Scan for the cell matching the given text and deliver its [x, y] coordinate at center. 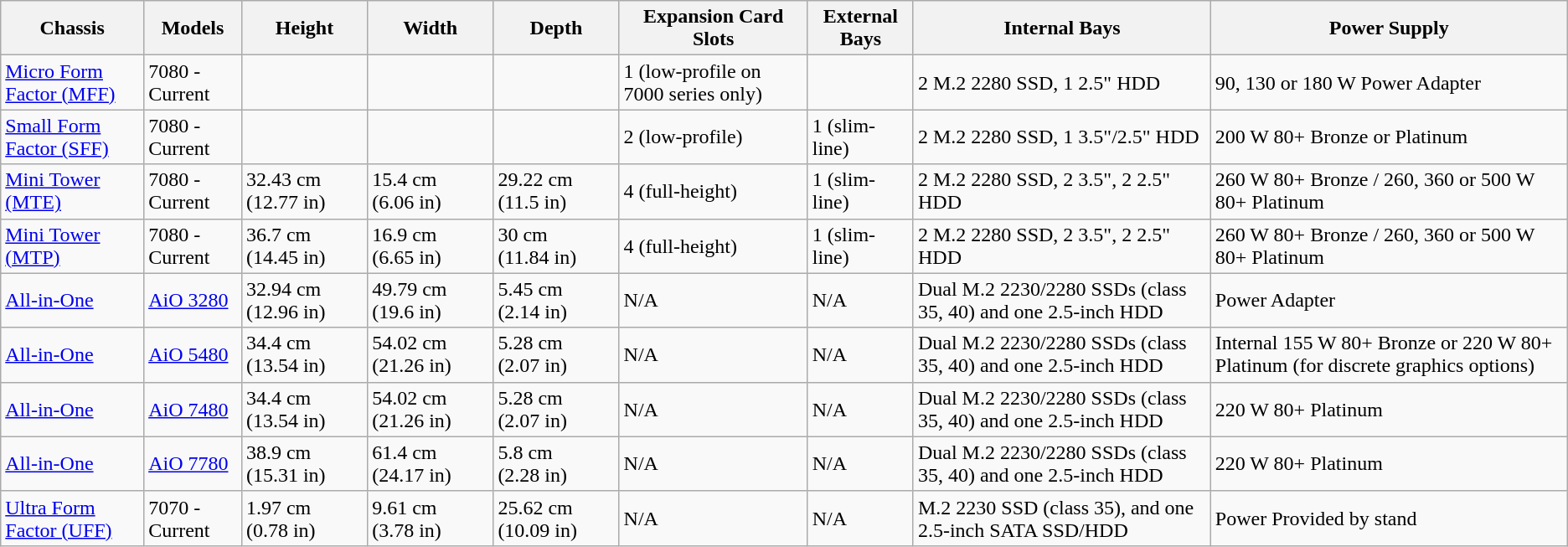
29.22 cm (11.5 in) [556, 191]
AiO 7780 [193, 464]
32.43 cm (12.77 in) [304, 191]
32.94 cm (12.96 in) [304, 300]
Mini Tower (MTP) [72, 246]
16.9 cm (6.65 in) [431, 246]
Micro Form Factor (MFF) [72, 82]
9.61 cm (3.78 in) [431, 518]
Ultra Form Factor (UFF) [72, 518]
Models [193, 28]
AiO 5480 [193, 355]
1.97 cm (0.78 in) [304, 518]
AiO 7480 [193, 409]
M.2 2230 SSD (class 35), and one 2.5-inch SATA SSD/HDD [1062, 518]
Small Form Factor (SFF) [72, 137]
1 (low-profile on 7000 series only) [714, 82]
5.8 cm (2.28 in) [556, 464]
Depth [556, 28]
Power Adapter [1389, 300]
Power Provided by stand [1389, 518]
90, 130 or 180 W Power Adapter [1389, 82]
Width [431, 28]
15.4 cm (6.06 in) [431, 191]
2 (low-profile) [714, 137]
25.62 cm (10.09 in) [556, 518]
5.45 cm (2.14 in) [556, 300]
AiO 3280 [193, 300]
Internal Bays [1062, 28]
Chassis [72, 28]
Internal 155 W 80+ Bronze or 220 W 80+ Platinum (for discrete graphics options) [1389, 355]
Power Supply [1389, 28]
Height [304, 28]
2 M.2 2280 SSD, 1 3.5"/2.5" HDD [1062, 137]
200 W 80+ Bronze or Platinum [1389, 137]
30 cm (11.84 in) [556, 246]
49.79 cm (19.6 in) [431, 300]
38.9 cm (15.31 in) [304, 464]
7070 - Current [193, 518]
Expansion Card Slots [714, 28]
61.4 cm (24.17 in) [431, 464]
2 M.2 2280 SSD, 1 2.5" HDD [1062, 82]
36.7 cm (14.45 in) [304, 246]
Mini Tower (MTE) [72, 191]
External Bays [860, 28]
